Identify which cell holds the provided text, then report its (X, Y) central coordinate. 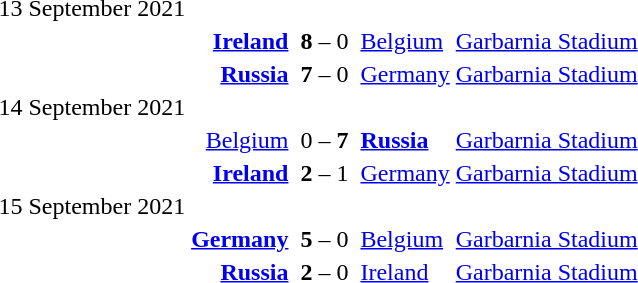
2 – 1 (324, 173)
8 – 0 (324, 41)
7 – 0 (324, 74)
5 – 0 (324, 239)
0 – 7 (324, 140)
